Detect which cell encompasses the target text, then output its [X, Y] center coordinate. 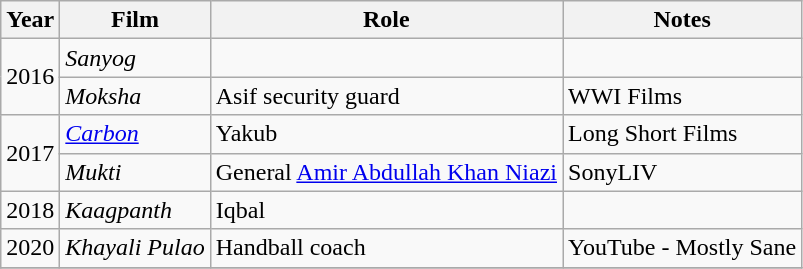
YouTube - Mostly Sane [682, 248]
Film [135, 20]
Iqbal [386, 210]
Asif security guard [386, 96]
Year [30, 20]
Yakub [386, 134]
Carbon [135, 134]
Mukti [135, 172]
2018 [30, 210]
Sanyog [135, 58]
Notes [682, 20]
2016 [30, 77]
2017 [30, 153]
2020 [30, 248]
Kaagpanth [135, 210]
Handball coach [386, 248]
Role [386, 20]
Khayali Pulao [135, 248]
Moksha [135, 96]
WWI Films [682, 96]
SonyLIV [682, 172]
Long Short Films [682, 134]
General Amir Abdullah Khan Niazi [386, 172]
